Search for the cell housing the specified text and yield its [x, y] center coordinate. 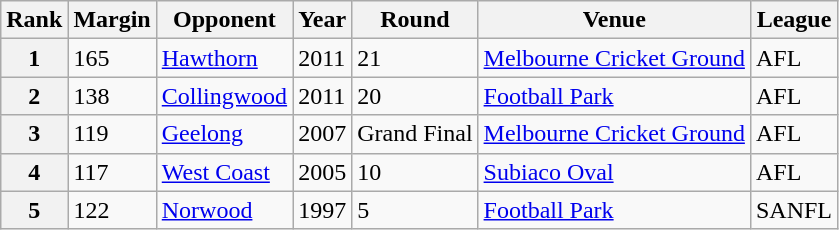
117 [112, 172]
Margin [112, 20]
1 [34, 58]
3 [34, 134]
Grand Final [415, 134]
165 [112, 58]
122 [112, 210]
21 [415, 58]
2007 [322, 134]
Hawthorn [224, 58]
Year [322, 20]
Subiaco Oval [614, 172]
Opponent [224, 20]
10 [415, 172]
119 [112, 134]
2 [34, 96]
West Coast [224, 172]
Round [415, 20]
20 [415, 96]
Collingwood [224, 96]
Venue [614, 20]
SANFL [794, 210]
1997 [322, 210]
League [794, 20]
4 [34, 172]
Geelong [224, 134]
138 [112, 96]
Rank [34, 20]
Norwood [224, 210]
2005 [322, 172]
